From the cell containing the given text, extract its center point as [x, y] coordinate. 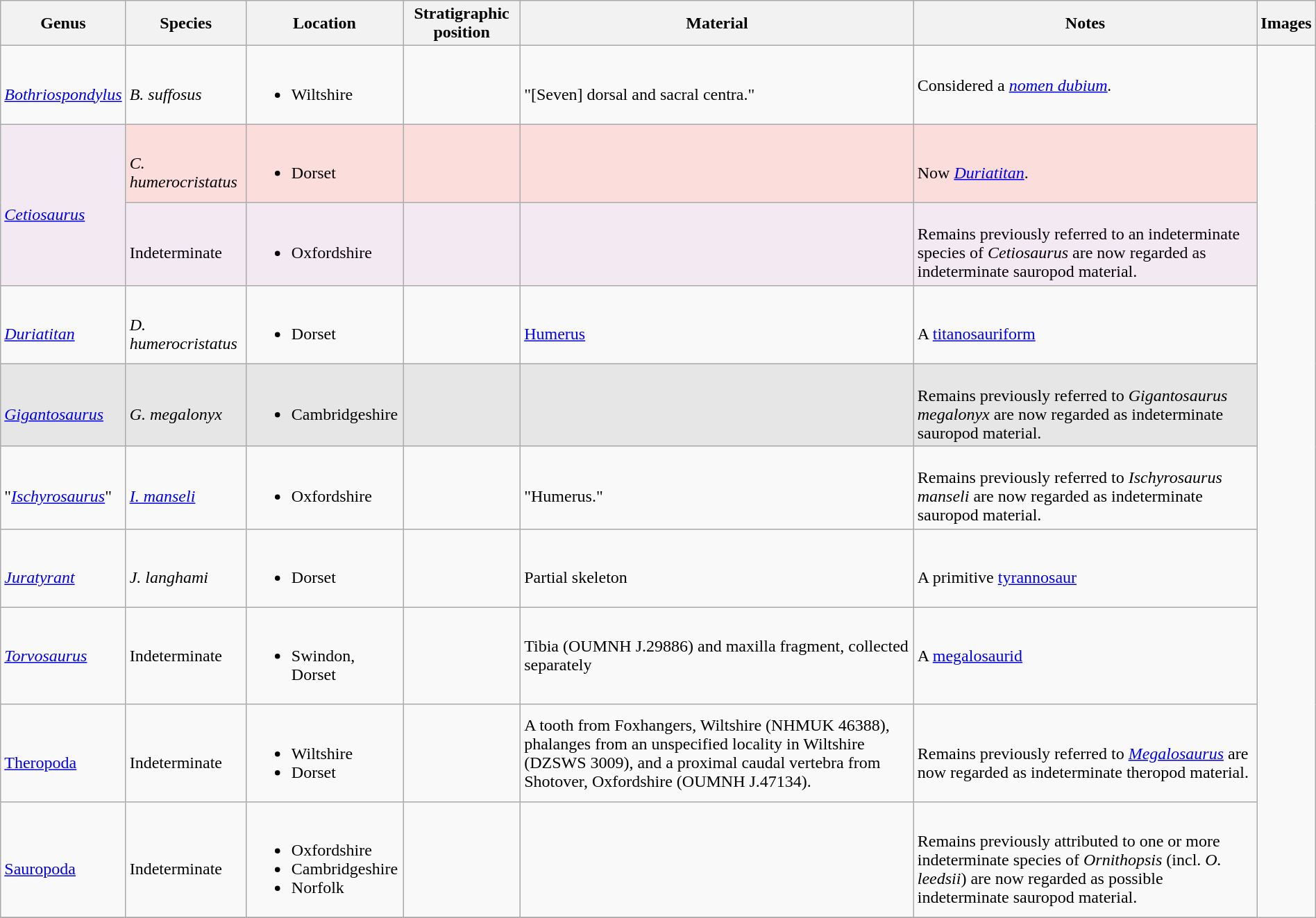
Bothriospondylus [63, 85]
Cambridgeshire [324, 405]
Notes [1086, 24]
G. megalonyx [186, 405]
B. suffosus [186, 85]
Material [718, 24]
"[Seven] dorsal and sacral centra." [718, 85]
A megalosaurid [1086, 656]
Remains previously referred to an indeterminate species of Cetiosaurus are now regarded as indeterminate sauropod material. [1086, 244]
Tibia (OUMNH J.29886) and maxilla fragment, collected separately [718, 656]
Swindon, Dorset [324, 656]
Gigantosaurus [63, 405]
OxfordshireCambridgeshireNorfolk [324, 859]
Location [324, 24]
Theropoda [63, 753]
Humerus [718, 325]
Remains previously referred to Megalosaurus are now regarded as indeterminate theropod material. [1086, 753]
Duriatitan [63, 325]
Considered a nomen dubium. [1086, 85]
A primitive tyrannosaur [1086, 568]
Species [186, 24]
I. manseli [186, 487]
Genus [63, 24]
C. humerocristatus [186, 164]
Stratigraphic position [462, 24]
J. langhami [186, 568]
"Humerus." [718, 487]
"Ischyrosaurus" [63, 487]
Remains previously referred to Gigantosaurus megalonyx are now regarded as indeterminate sauropod material. [1086, 405]
A titanosauriform [1086, 325]
Sauropoda [63, 859]
D. humerocristatus [186, 325]
Wiltshire [324, 85]
Cetiosaurus [63, 205]
Partial skeleton [718, 568]
Torvosaurus [63, 656]
Images [1286, 24]
Now Duriatitan. [1086, 164]
Juratyrant [63, 568]
WiltshireDorset [324, 753]
Remains previously referred to Ischyrosaurus manseli are now regarded as indeterminate sauropod material. [1086, 487]
